Return (x, y) of the center of cell containing provided text 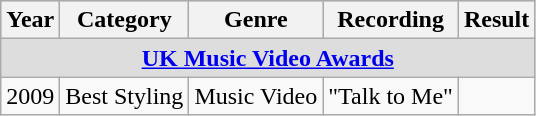
Music Video (256, 96)
Recording (391, 20)
UK Music Video Awards (268, 58)
2009 (30, 96)
Result (496, 20)
Best Styling (124, 96)
Year (30, 20)
Genre (256, 20)
Category (124, 20)
"Talk to Me" (391, 96)
